For the text-containing cell, return its midpoint in (X, Y) coordinate format. 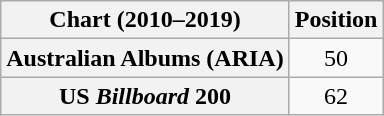
Chart (2010–2019) (145, 20)
Australian Albums (ARIA) (145, 58)
62 (336, 96)
Position (336, 20)
US Billboard 200 (145, 96)
50 (336, 58)
